Provide the (x, y) coordinate of the cell's center where the given text is located.  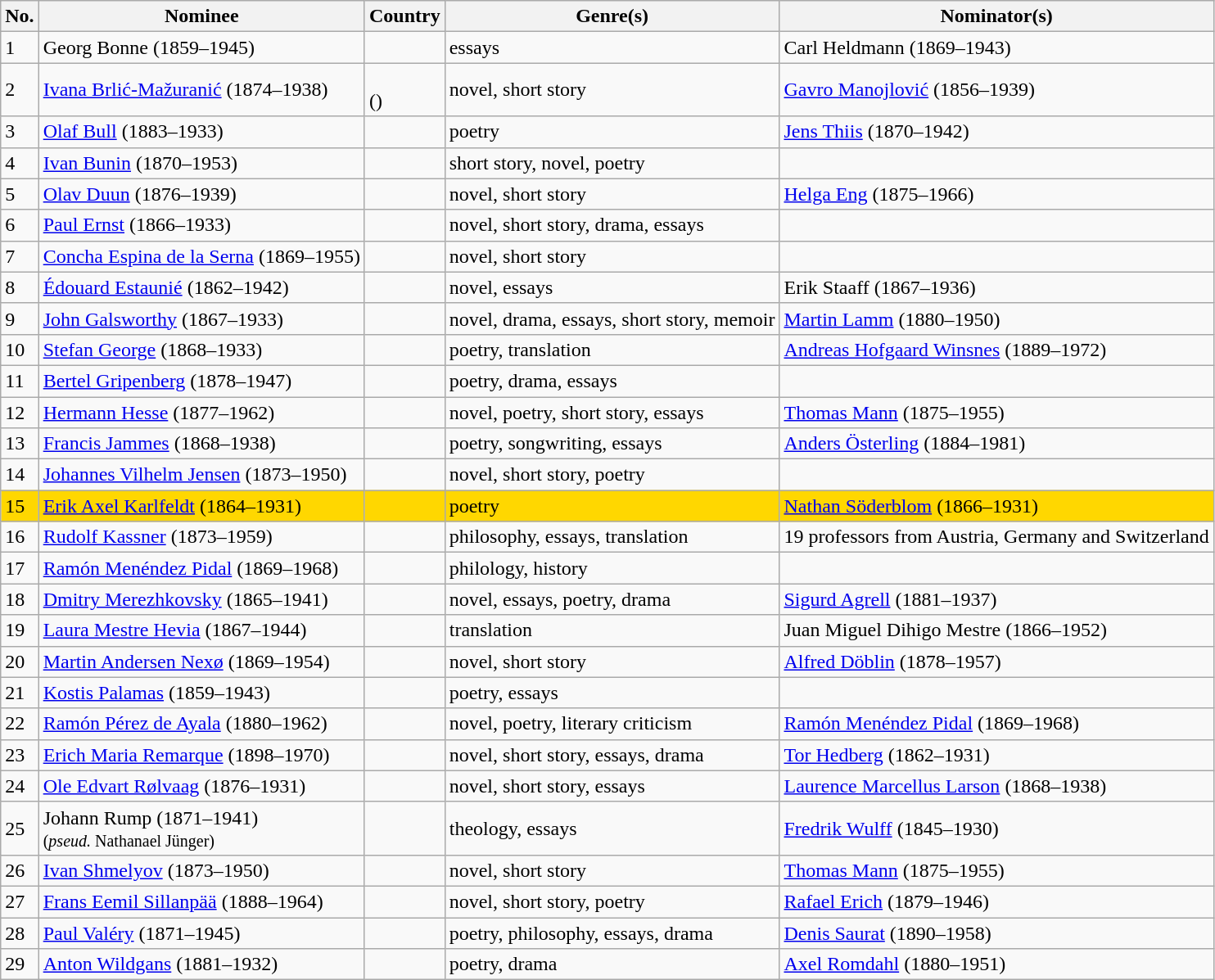
Rafael Erich (1879–1946) (996, 901)
Francis Jammes (1868–1938) (201, 444)
Denis Saurat (1890–1958) (996, 933)
Stefan George (1868–1933) (201, 350)
poetry, essays (612, 693)
13 (20, 444)
11 (20, 381)
Alfred Döblin (1878–1957) (996, 662)
novel, essays, poetry, drama (612, 599)
Gavro Manojlović (1856–1939) (996, 90)
Laurence Marcellus Larson (1868–1938) (996, 786)
20 (20, 662)
short story, novel, poetry (612, 163)
25 (20, 829)
Nominee (201, 16)
Ivan Bunin (1870–1953) (201, 163)
novel, short story, essays (612, 786)
novel, short story, drama, essays (612, 225)
Jens Thiis (1870–1942) (996, 132)
novel, poetry, literary criticism (612, 724)
Bertel Gripenberg (1878–1947) (201, 381)
Anton Wildgans (1881–1932) (201, 964)
21 (20, 693)
23 (20, 755)
Ivan Shmelyov (1873–1950) (201, 870)
Johann Rump (1871–1941)(pseud. Nathanael Jünger) (201, 829)
translation (612, 630)
Carl Heldmann (1869–1943) (996, 47)
Olav Duun (1876–1939) (201, 194)
Sigurd Agrell (1881–1937) (996, 599)
15 (20, 506)
16 (20, 537)
Fredrik Wulff (1845–1930) (996, 829)
1 (20, 47)
Martin Andersen Nexø (1869–1954) (201, 662)
poetry, drama, essays (612, 381)
Tor Hedberg (1862–1931) (996, 755)
Paul Valéry (1871–1945) (201, 933)
12 (20, 412)
17 (20, 568)
29 (20, 964)
poetry, drama (612, 964)
theology, essays (612, 829)
19 professors from Austria, Germany and Switzerland (996, 537)
10 (20, 350)
6 (20, 225)
poetry, philosophy, essays, drama (612, 933)
Martin Lamm (1880–1950) (996, 318)
essays (612, 47)
Axel Romdahl (1880–1951) (996, 964)
No. (20, 16)
Erik Staaff (1867–1936) (996, 287)
9 (20, 318)
philology, history (612, 568)
poetry, songwriting, essays (612, 444)
Nominator(s) (996, 16)
Ivana Brlić-Mažuranić (1874–1938) (201, 90)
poetry, translation (612, 350)
8 (20, 287)
novel, poetry, short story, essays (612, 412)
Anders Österling (1884–1981) (996, 444)
27 (20, 901)
22 (20, 724)
Genre(s) (612, 16)
26 (20, 870)
Laura Mestre Hevia (1867–1944) (201, 630)
19 (20, 630)
7 (20, 256)
() (404, 90)
Frans Eemil Sillanpää (1888–1964) (201, 901)
18 (20, 599)
Andreas Hofgaard Winsnes (1889–1972) (996, 350)
14 (20, 475)
Johannes Vilhelm Jensen (1873–1950) (201, 475)
24 (20, 786)
Erich Maria Remarque (1898–1970) (201, 755)
Helga Eng (1875–1966) (996, 194)
Hermann Hesse (1877–1962) (201, 412)
Concha Espina de la Serna (1869–1955) (201, 256)
28 (20, 933)
Kostis Palamas (1859–1943) (201, 693)
novel, short story, essays, drama (612, 755)
novel, essays (612, 287)
Dmitry Merezhkovsky (1865–1941) (201, 599)
5 (20, 194)
Paul Ernst (1866–1933) (201, 225)
Nathan Söderblom (1866–1931) (996, 506)
John Galsworthy (1867–1933) (201, 318)
novel, drama, essays, short story, memoir (612, 318)
philosophy, essays, translation (612, 537)
Juan Miguel Dihigo Mestre (1866–1952) (996, 630)
3 (20, 132)
Country (404, 16)
Édouard Estaunié (1862–1942) (201, 287)
Ramón Pérez de Ayala (1880–1962) (201, 724)
Rudolf Kassner (1873–1959) (201, 537)
2 (20, 90)
Ole Edvart Rølvaag (1876–1931) (201, 786)
4 (20, 163)
Georg Bonne (1859–1945) (201, 47)
Olaf Bull (1883–1933) (201, 132)
Erik Axel Karlfeldt (1864–1931) (201, 506)
